Locate the cell with the specified text and output its (x, y) center coordinate. 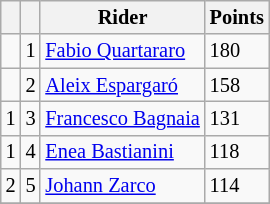
118 (237, 152)
Enea Bastianini (122, 152)
158 (237, 85)
180 (237, 51)
3 (31, 118)
5 (31, 186)
Johann Zarco (122, 186)
Rider (122, 17)
4 (31, 152)
131 (237, 118)
Francesco Bagnaia (122, 118)
114 (237, 186)
Aleix Espargaró (122, 85)
Points (237, 17)
Fabio Quartararo (122, 51)
